Find where the given text appears and provide that cell's center as [x, y] coordinate. 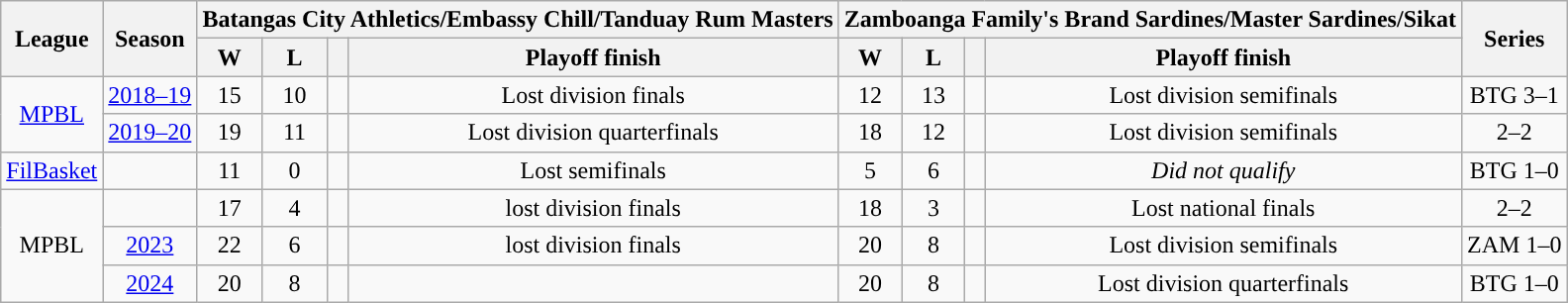
BTG 3–1 [1515, 95]
2023 [150, 246]
3 [933, 208]
Series [1515, 39]
Batangas City Athletics/Embassy Chill/Tanduay Rum Masters [518, 20]
5 [870, 170]
17 [230, 208]
2024 [150, 283]
FilBasket [51, 170]
Lost semifinals [593, 170]
0 [295, 170]
22 [230, 246]
19 [230, 133]
Did not qualify [1224, 170]
Lost national finals [1224, 208]
Zamboanga Family's Brand Sardines/Master Sardines/Sikat [1150, 20]
13 [933, 95]
2018–19 [150, 95]
4 [295, 208]
Lost division finals [593, 95]
15 [230, 95]
Season [150, 39]
2019–20 [150, 133]
ZAM 1–0 [1515, 246]
League [51, 39]
10 [295, 95]
